Detect which cell encompasses the target text, then output its [X, Y] center coordinate. 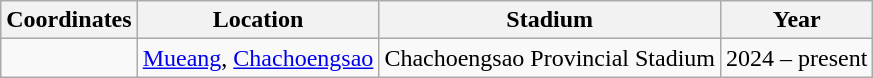
Mueang, Chachoengsao [258, 58]
Stadium [550, 20]
Chachoengsao Provincial Stadium [550, 58]
2024 – present [797, 58]
Location [258, 20]
Year [797, 20]
Coordinates [69, 20]
